Find where the given text appears and provide that cell's center as (x, y) coordinate. 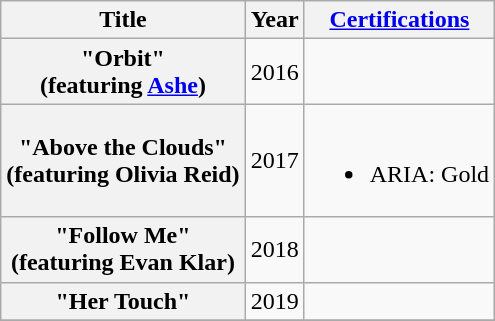
2018 (274, 250)
Title (123, 20)
ARIA: Gold (399, 160)
2017 (274, 160)
2016 (274, 72)
2019 (274, 301)
"Follow Me" (featuring Evan Klar) (123, 250)
"Her Touch" (123, 301)
Year (274, 20)
"Above the Clouds" (featuring Olivia Reid) (123, 160)
Certifications (399, 20)
"Orbit" (featuring Ashe) (123, 72)
